Provide the [X, Y] coordinate of the cell's center where the given text is located.  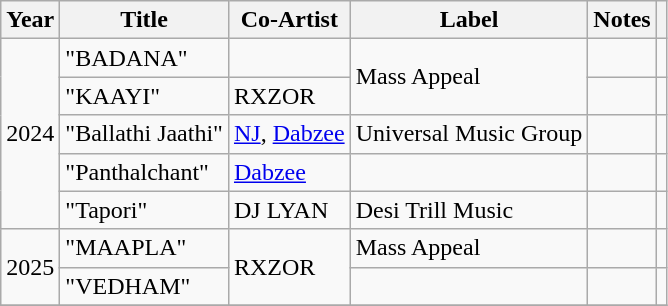
"Panthalchant" [144, 172]
Desi Trill Music [469, 210]
"Ballathi Jaathi" [144, 134]
2024 [30, 134]
Universal Music Group [469, 134]
"KAAYI" [144, 96]
"BADANA" [144, 58]
Dabzee [289, 172]
Label [469, 20]
NJ, Dabzee [289, 134]
Co-Artist [289, 20]
"Tapori" [144, 210]
DJ LYAN [289, 210]
Title [144, 20]
Notes [622, 20]
"VEDHAM" [144, 286]
2025 [30, 267]
"MAAPLA" [144, 248]
Year [30, 20]
